Locate the cell with the specified text and output its (x, y) center coordinate. 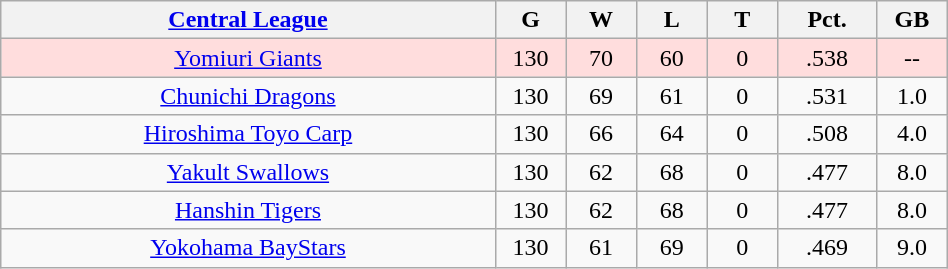
60 (672, 58)
T (742, 20)
Pct. (828, 20)
Yakult Swallows (248, 172)
.531 (828, 96)
Hanshin Tigers (248, 210)
GB (912, 20)
.508 (828, 134)
Yokohama BayStars (248, 248)
W (602, 20)
-- (912, 58)
4.0 (912, 134)
.538 (828, 58)
Central League (248, 20)
66 (602, 134)
9.0 (912, 248)
Chunichi Dragons (248, 96)
70 (602, 58)
64 (672, 134)
1.0 (912, 96)
.469 (828, 248)
G (530, 20)
Hiroshima Toyo Carp (248, 134)
L (672, 20)
Yomiuri Giants (248, 58)
